Return [X, Y] of the center of cell containing provided text 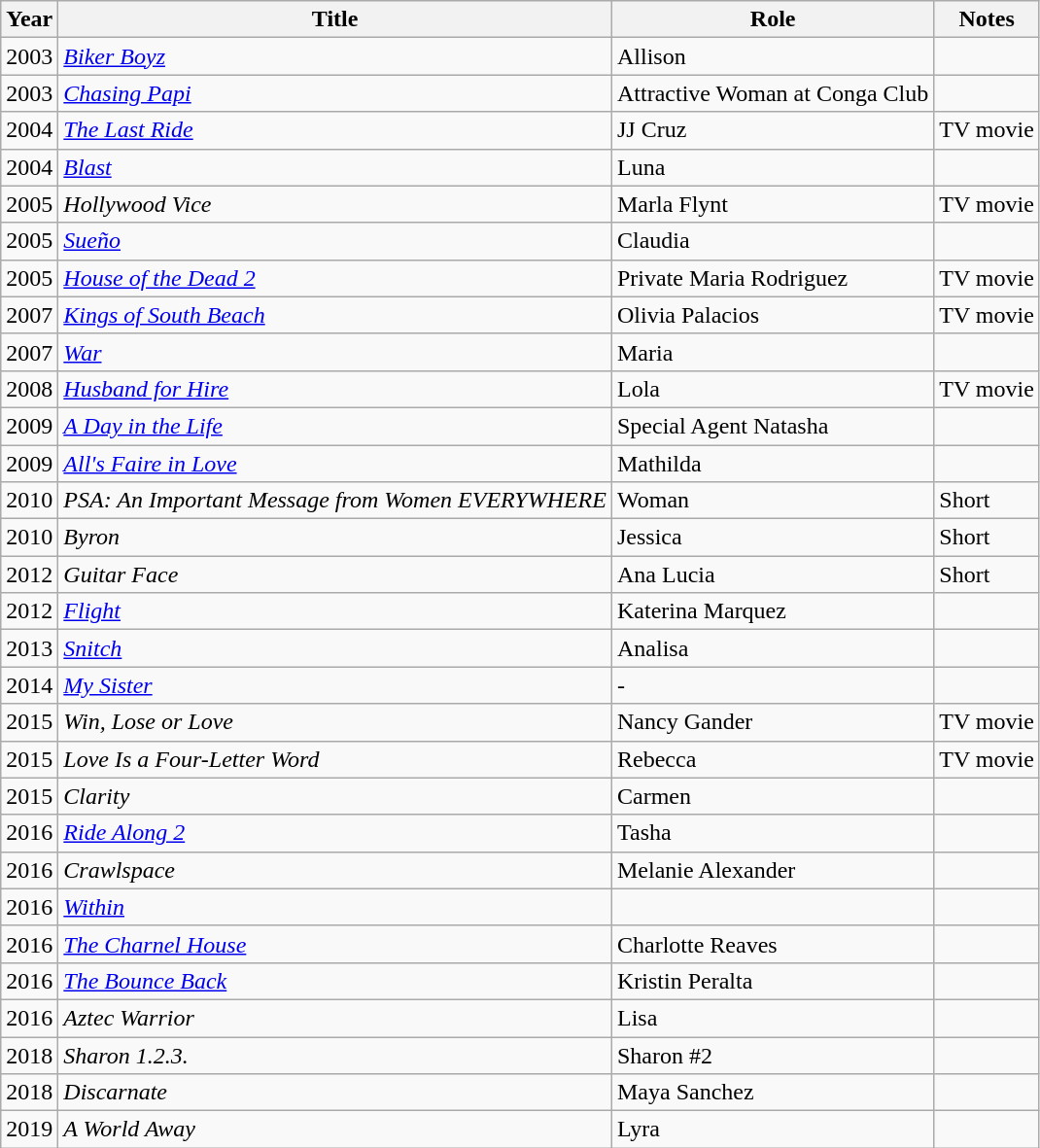
All's Faire in Love [335, 464]
Hollywood Vice [335, 204]
Sueño [335, 241]
Marla Flynt [772, 204]
The Charnel House [335, 944]
Kristin Peralta [772, 981]
My Sister [335, 685]
Carmen [772, 796]
PSA: An Important Message from Women EVERYWHERE [335, 501]
Katerina Marquez [772, 611]
Special Agent Natasha [772, 426]
Allison [772, 56]
- [772, 685]
Maria [772, 352]
Maya Sanchez [772, 1093]
Lisa [772, 1018]
JJ Cruz [772, 130]
Crawlspace [335, 870]
Luna [772, 167]
Blast [335, 167]
Claudia [772, 241]
Attractive Woman at Conga Club [772, 93]
Flight [335, 611]
2014 [29, 685]
Snitch [335, 648]
Lyra [772, 1130]
Notes [988, 19]
Sharon #2 [772, 1055]
War [335, 352]
Nancy Gander [772, 722]
Year [29, 19]
2008 [29, 389]
Ana Lucia [772, 574]
Sharon 1.2.3. [335, 1055]
Rebecca [772, 759]
Kings of South Beach [335, 315]
Olivia Palacios [772, 315]
Within [335, 907]
2013 [29, 648]
The Bounce Back [335, 981]
Tasha [772, 833]
Analisa [772, 648]
Melanie Alexander [772, 870]
A Day in the Life [335, 426]
Ride Along 2 [335, 833]
Role [772, 19]
The Last Ride [335, 130]
House of the Dead 2 [335, 278]
Love Is a Four-Letter Word [335, 759]
Woman [772, 501]
Chasing Papi [335, 93]
2019 [29, 1130]
Private Maria Rodriguez [772, 278]
Guitar Face [335, 574]
Title [335, 19]
Clarity [335, 796]
Charlotte Reaves [772, 944]
Byron [335, 538]
Aztec Warrior [335, 1018]
A World Away [335, 1130]
Husband for Hire [335, 389]
Jessica [772, 538]
Lola [772, 389]
Biker Boyz [335, 56]
Mathilda [772, 464]
Win, Lose or Love [335, 722]
Discarnate [335, 1093]
